Provide the (x, y) coordinate of the cell's center where the given text is located.  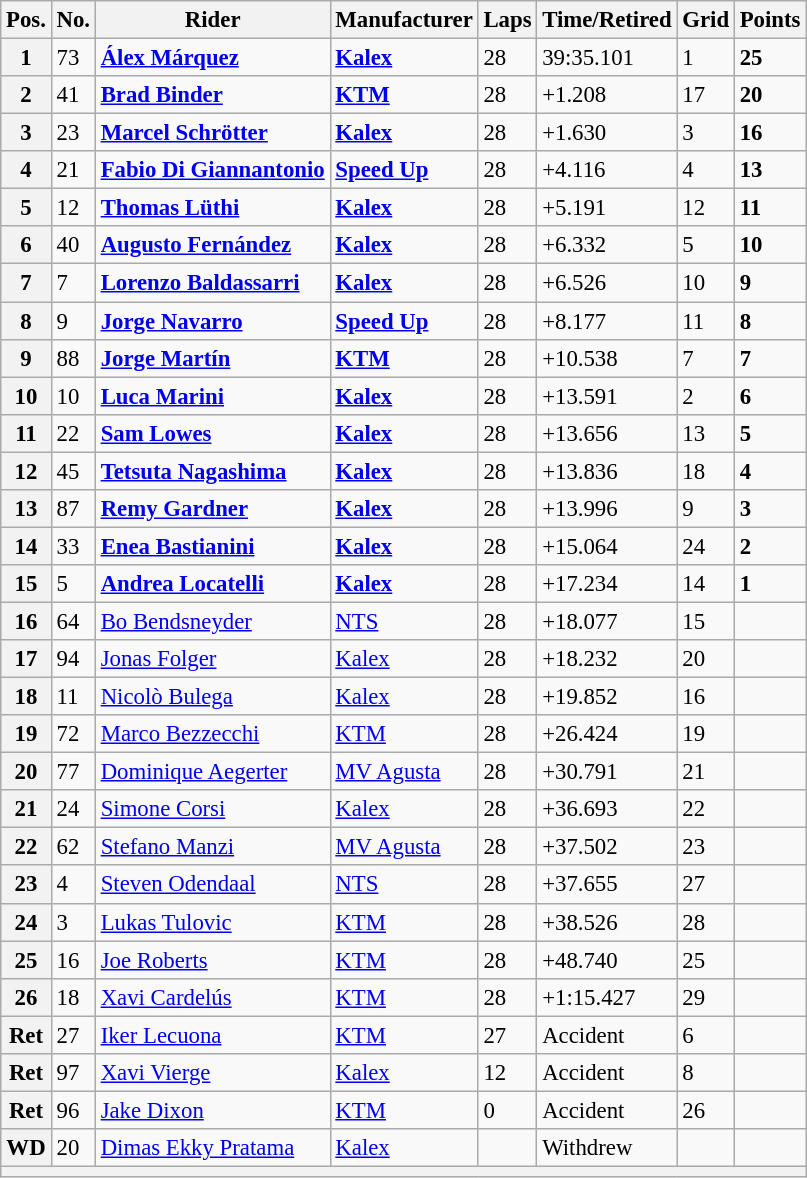
94 (73, 659)
72 (73, 734)
Nicolò Bulega (212, 697)
Fabio Di Giannantonio (212, 170)
Jorge Navarro (212, 321)
Marco Bezzecchi (212, 734)
+13.836 (607, 471)
+4.116 (607, 170)
Sam Lowes (212, 433)
45 (73, 471)
Dimas Ekky Pratama (212, 1148)
+18.077 (607, 621)
97 (73, 1073)
WD (26, 1148)
+1.630 (607, 133)
+13.591 (607, 396)
87 (73, 509)
Brad Binder (212, 95)
33 (73, 546)
Augusto Fernández (212, 245)
Laps (508, 20)
Simone Corsi (212, 809)
+6.526 (607, 283)
+37.655 (607, 885)
Marcel Schrötter (212, 133)
Remy Gardner (212, 509)
+48.740 (607, 960)
Luca Marini (212, 396)
Joe Roberts (212, 960)
+36.693 (607, 809)
Andrea Locatelli (212, 584)
Steven Odendaal (212, 885)
Pos. (26, 20)
Grid (706, 20)
Thomas Lüthi (212, 208)
+15.064 (607, 546)
+5.191 (607, 208)
Stefano Manzi (212, 847)
62 (73, 847)
Manufacturer (404, 20)
+19.852 (607, 697)
+26.424 (607, 734)
77 (73, 772)
Iker Lecuona (212, 1035)
Jonas Folger (212, 659)
+6.332 (607, 245)
29 (706, 997)
+37.502 (607, 847)
Withdrew (607, 1148)
Xavi Vierge (212, 1073)
Rider (212, 20)
+17.234 (607, 584)
Lukas Tulovic (212, 922)
+13.656 (607, 433)
Bo Bendsneyder (212, 621)
64 (73, 621)
Jorge Martín (212, 358)
+1:15.427 (607, 997)
+30.791 (607, 772)
Álex Márquez (212, 58)
No. (73, 20)
73 (73, 58)
Time/Retired (607, 20)
+18.232 (607, 659)
+1.208 (607, 95)
Lorenzo Baldassarri (212, 283)
Dominique Aegerter (212, 772)
39:35.101 (607, 58)
Tetsuta Nagashima (212, 471)
Xavi Cardelús (212, 997)
Enea Bastianini (212, 546)
88 (73, 358)
40 (73, 245)
+13.996 (607, 509)
+38.526 (607, 922)
+8.177 (607, 321)
41 (73, 95)
Jake Dixon (212, 1110)
+10.538 (607, 358)
0 (508, 1110)
Points (770, 20)
96 (73, 1110)
